Output the (X, Y) coordinate of the center of the cell containing the given text.  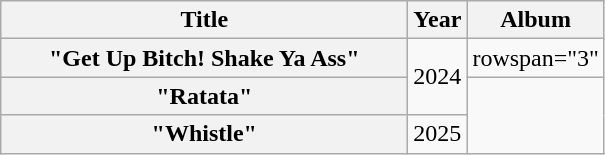
Title (204, 20)
"Whistle" (204, 134)
Album (536, 20)
2024 (438, 77)
Year (438, 20)
2025 (438, 134)
"Ratata" (204, 96)
rowspan="3" (536, 58)
"Get Up Bitch! Shake Ya Ass" (204, 58)
